Pinpoint the cell where the given text exists, returning its (x, y) midpoint coordinate. 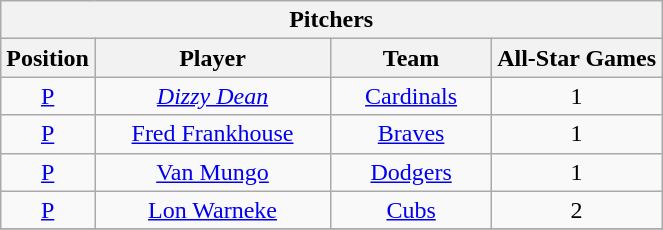
Pitchers (332, 20)
Van Mungo (212, 172)
Dodgers (412, 172)
2 (577, 210)
Cardinals (412, 96)
Position (48, 58)
Lon Warneke (212, 210)
Cubs (412, 210)
All-Star Games (577, 58)
Braves (412, 134)
Dizzy Dean (212, 96)
Player (212, 58)
Fred Frankhouse (212, 134)
Team (412, 58)
